Capture the cell that displays the provided text and extract its (x, y) central coordinate. 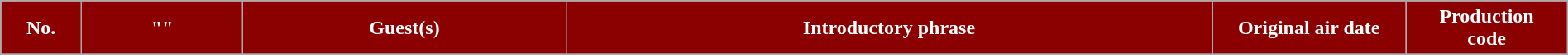
"" (162, 28)
Introductory phrase (888, 28)
Original air date (1309, 28)
No. (41, 28)
Production code (1487, 28)
Guest(s) (405, 28)
